Output the (x, y) coordinate of the center of the cell containing the given text.  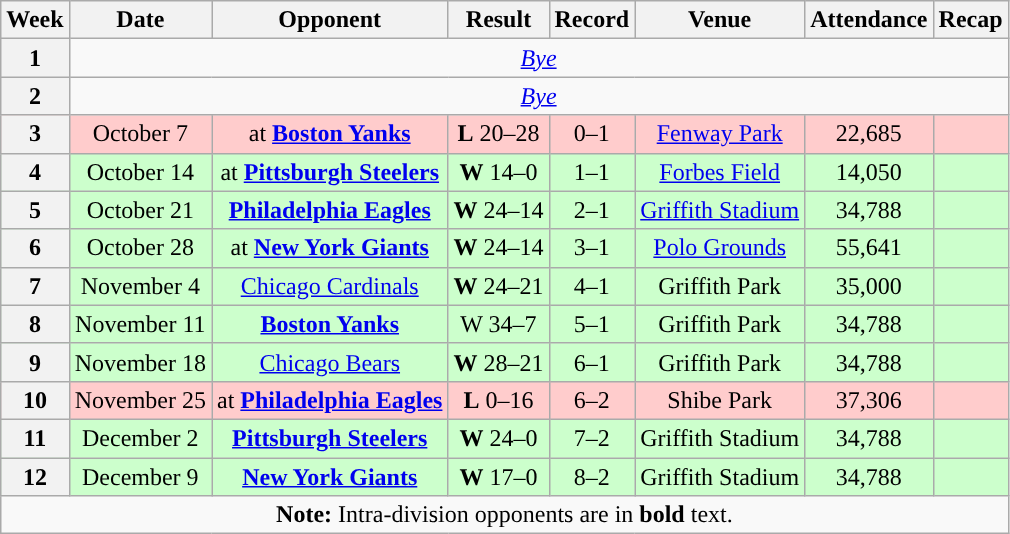
W 24–0 (498, 438)
November 4 (140, 286)
Fenway Park (720, 134)
Venue (720, 20)
November 25 (140, 400)
Record (592, 20)
14,050 (869, 172)
Opponent (330, 20)
W 17–0 (498, 477)
at New York Giants (330, 248)
at Boston Yanks (330, 134)
5 (35, 210)
Note: Intra-division opponents are in bold text. (504, 515)
W 34–7 (498, 324)
7 (35, 286)
October 7 (140, 134)
Forbes Field (720, 172)
October 21 (140, 210)
35,000 (869, 286)
0–1 (592, 134)
October 28 (140, 248)
8 (35, 324)
1 (35, 58)
2 (35, 96)
37,306 (869, 400)
at Philadelphia Eagles (330, 400)
4 (35, 172)
2–1 (592, 210)
November 11 (140, 324)
Philadelphia Eagles (330, 210)
December 9 (140, 477)
9 (35, 362)
11 (35, 438)
Result (498, 20)
L 0–16 (498, 400)
New York Giants (330, 477)
Polo Grounds (720, 248)
Shibe Park (720, 400)
L 20–28 (498, 134)
6–2 (592, 400)
Chicago Bears (330, 362)
Week (35, 20)
W 28–21 (498, 362)
Attendance (869, 20)
4–1 (592, 286)
December 2 (140, 438)
10 (35, 400)
6–1 (592, 362)
5–1 (592, 324)
Pittsburgh Steelers (330, 438)
Recap (970, 20)
Chicago Cardinals (330, 286)
6 (35, 248)
Boston Yanks (330, 324)
October 14 (140, 172)
Date (140, 20)
3 (35, 134)
55,641 (869, 248)
3–1 (592, 248)
W 14–0 (498, 172)
8–2 (592, 477)
November 18 (140, 362)
22,685 (869, 134)
7–2 (592, 438)
1–1 (592, 172)
at Pittsburgh Steelers (330, 172)
W 24–21 (498, 286)
12 (35, 477)
